Output the (X, Y) coordinate of the center of the cell containing the given text.  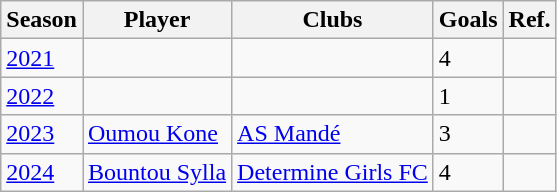
Clubs (333, 20)
2024 (42, 172)
Player (156, 20)
Bountou Sylla (156, 172)
Season (42, 20)
1 (468, 96)
Goals (468, 20)
2023 (42, 134)
Ref. (530, 20)
Determine Girls FC (333, 172)
2021 (42, 58)
AS Mandé (333, 134)
2022 (42, 96)
3 (468, 134)
Oumou Kone (156, 134)
